Output the (x, y) coordinate of the center of the cell containing the given text.  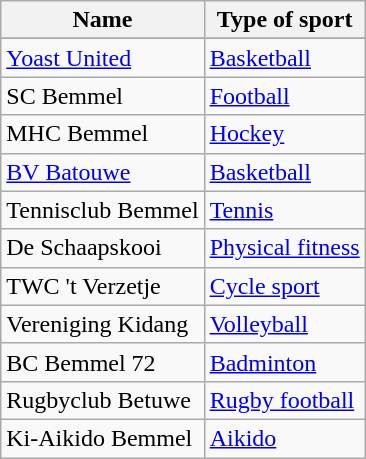
Name (102, 20)
Hockey (284, 134)
Vereniging Kidang (102, 324)
TWC 't Verzetje (102, 286)
SC Bemmel (102, 96)
Type of sport (284, 20)
Rugby football (284, 400)
Physical fitness (284, 248)
MHC Bemmel (102, 134)
BC Bemmel 72 (102, 362)
Rugbyclub Betuwe (102, 400)
Aikido (284, 438)
Ki-Aikido Bemmel (102, 438)
De Schaapskooi (102, 248)
Football (284, 96)
Badminton (284, 362)
Tennis (284, 210)
Tennisclub Bemmel (102, 210)
Cycle sport (284, 286)
Yoast United (102, 58)
BV Batouwe (102, 172)
Volleyball (284, 324)
